Provide the [x, y] coordinate of the cell's center where the given text is located.  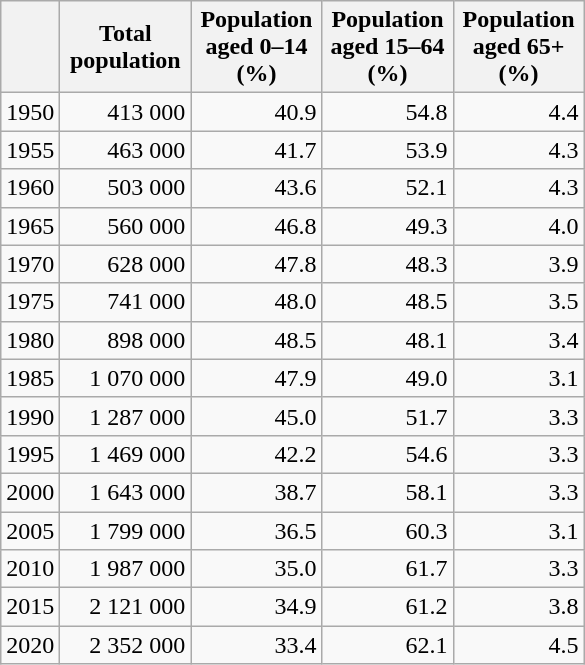
1 643 000 [126, 492]
38.7 [256, 492]
52.1 [388, 188]
1985 [30, 378]
62.1 [388, 645]
Population aged 0–14 (%) [256, 47]
Total population [126, 47]
49.0 [388, 378]
Population aged 15–64 (%) [388, 47]
3.9 [518, 264]
4.4 [518, 112]
463 000 [126, 150]
42.2 [256, 454]
898 000 [126, 340]
35.0 [256, 569]
45.0 [256, 416]
741 000 [126, 302]
60.3 [388, 531]
1960 [30, 188]
48.0 [256, 302]
1955 [30, 150]
36.5 [256, 531]
1 287 000 [126, 416]
53.9 [388, 150]
40.9 [256, 112]
33.4 [256, 645]
1990 [30, 416]
4.5 [518, 645]
51.7 [388, 416]
2000 [30, 492]
503 000 [126, 188]
1950 [30, 112]
61.2 [388, 607]
47.8 [256, 264]
4.0 [518, 226]
628 000 [126, 264]
1 070 000 [126, 378]
54.8 [388, 112]
47.9 [256, 378]
61.7 [388, 569]
2015 [30, 607]
2 121 000 [126, 607]
48.1 [388, 340]
1 799 000 [126, 531]
1995 [30, 454]
58.1 [388, 492]
41.7 [256, 150]
2 352 000 [126, 645]
560 000 [126, 226]
46.8 [256, 226]
1975 [30, 302]
48.3 [388, 264]
2010 [30, 569]
2005 [30, 531]
1 469 000 [126, 454]
3.8 [518, 607]
34.9 [256, 607]
1970 [30, 264]
3.5 [518, 302]
54.6 [388, 454]
1965 [30, 226]
49.3 [388, 226]
3.4 [518, 340]
2020 [30, 645]
43.6 [256, 188]
Population aged 65+ (%) [518, 47]
1 987 000 [126, 569]
1980 [30, 340]
413 000 [126, 112]
